Determine the [x, y] coordinate at the center of the cell enclosing the given text.  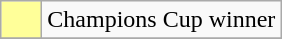
Champions Cup winner [162, 20]
